Provide the [x, y] coordinate of the cell's center where the given text is located.  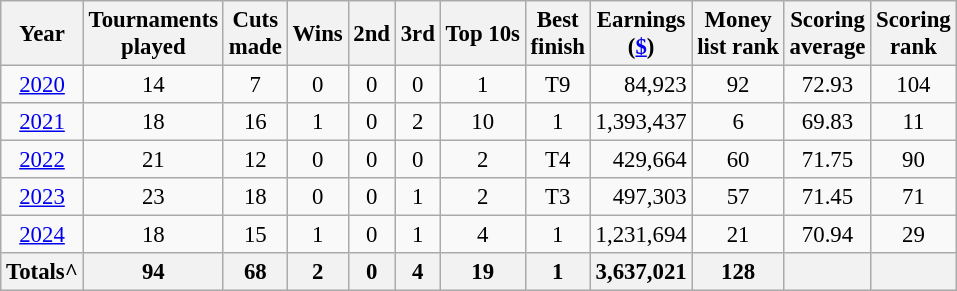
14 [153, 85]
11 [914, 122]
71.45 [828, 197]
Tournaments played [153, 34]
57 [738, 197]
15 [255, 235]
2023 [42, 197]
2nd [372, 34]
Year [42, 34]
Top 10s [482, 34]
497,303 [641, 197]
Earnings($) [641, 34]
T3 [558, 197]
71 [914, 197]
90 [914, 160]
2021 [42, 122]
84,923 [641, 85]
2024 [42, 235]
1,231,694 [641, 235]
104 [914, 85]
T9 [558, 85]
60 [738, 160]
Best finish [558, 34]
T4 [558, 160]
Scoring average [828, 34]
70.94 [828, 235]
69.83 [828, 122]
1,393,437 [641, 122]
4 [482, 235]
23 [153, 197]
10 [482, 122]
29 [914, 235]
Money list rank [738, 34]
Scoringrank [914, 34]
71.75 [828, 160]
16 [255, 122]
72.93 [828, 85]
2020 [42, 85]
429,664 [641, 160]
6 [738, 122]
Wins [318, 34]
92 [738, 85]
2022 [42, 160]
12 [255, 160]
7 [255, 85]
3rd [418, 34]
Cuts made [255, 34]
